Locate the cell with the specified text and output its [X, Y] center coordinate. 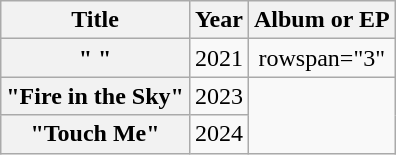
2023 [218, 96]
Title [96, 20]
rowspan="3" [322, 58]
2024 [218, 134]
" " [96, 58]
Album or EP [322, 20]
2021 [218, 58]
Year [218, 20]
"Touch Me" [96, 134]
"Fire in the Sky" [96, 96]
